Provide the [X, Y] coordinate of the cell's center where the given text is located.  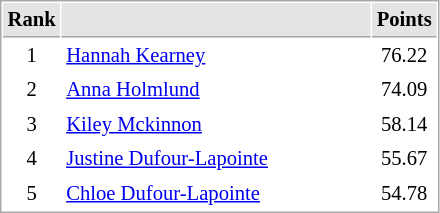
Points [404, 20]
Hannah Kearney [216, 56]
76.22 [404, 56]
55.67 [404, 158]
Rank [32, 20]
Justine Dufour-Lapointe [216, 158]
58.14 [404, 124]
1 [32, 56]
2 [32, 90]
74.09 [404, 90]
Anna Holmlund [216, 90]
54.78 [404, 194]
Kiley Mckinnon [216, 124]
5 [32, 194]
3 [32, 124]
4 [32, 158]
Chloe Dufour-Lapointe [216, 194]
